For the text-containing cell, return its midpoint in [X, Y] coordinate format. 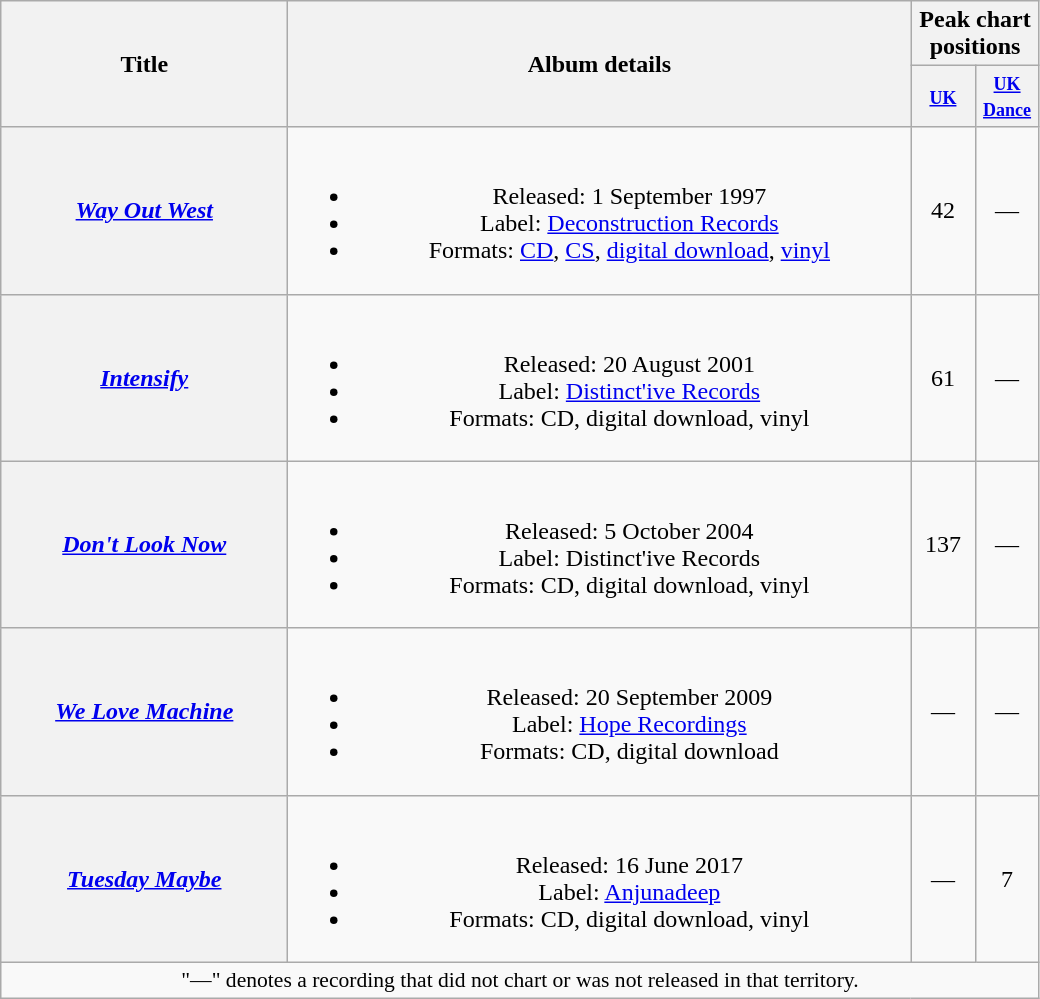
UK [943, 96]
Peak chart positions [975, 34]
137 [943, 544]
Intensify [144, 378]
We Love Machine [144, 712]
Released: 20 September 2009Label: Hope RecordingsFormats: CD, digital download [600, 712]
Tuesday Maybe [144, 878]
Released: 20 August 2001Label: Distinct'ive RecordsFormats: CD, digital download, vinyl [600, 378]
Way Out West [144, 210]
UKDance [1007, 96]
42 [943, 210]
"—" denotes a recording that did not chart or was not released in that territory. [520, 980]
Don't Look Now [144, 544]
Released: 5 October 2004Label: Distinct'ive RecordsFormats: CD, digital download, vinyl [600, 544]
61 [943, 378]
Title [144, 64]
Released: 1 September 1997Label: Deconstruction RecordsFormats: CD, CS, digital download, vinyl [600, 210]
Album details [600, 64]
7 [1007, 878]
Released: 16 June 2017Label: AnjunadeepFormats: CD, digital download, vinyl [600, 878]
